Return the [x, y] coordinate for the center point of the cell that contains the specified text.  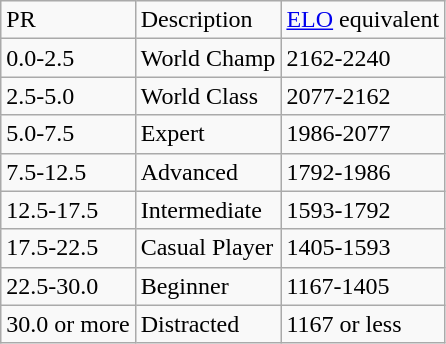
7.5-12.5 [68, 172]
World Champ [208, 58]
1167 or less [363, 324]
Casual Player [208, 248]
2077-2162 [363, 96]
12.5-17.5 [68, 210]
Distracted [208, 324]
1792-1986 [363, 172]
2.5-5.0 [68, 96]
17.5-22.5 [68, 248]
2162-2240 [363, 58]
1405-1593 [363, 248]
Description [208, 20]
World Class [208, 96]
PR [68, 20]
30.0 or more [68, 324]
Expert [208, 134]
22.5-30.0 [68, 286]
ELO equivalent [363, 20]
Intermediate [208, 210]
Beginner [208, 286]
Advanced [208, 172]
1593-1792 [363, 210]
0.0-2.5 [68, 58]
1167-1405 [363, 286]
1986-2077 [363, 134]
5.0-7.5 [68, 134]
